Scan for the cell matching the given text and deliver its (X, Y) coordinate at center. 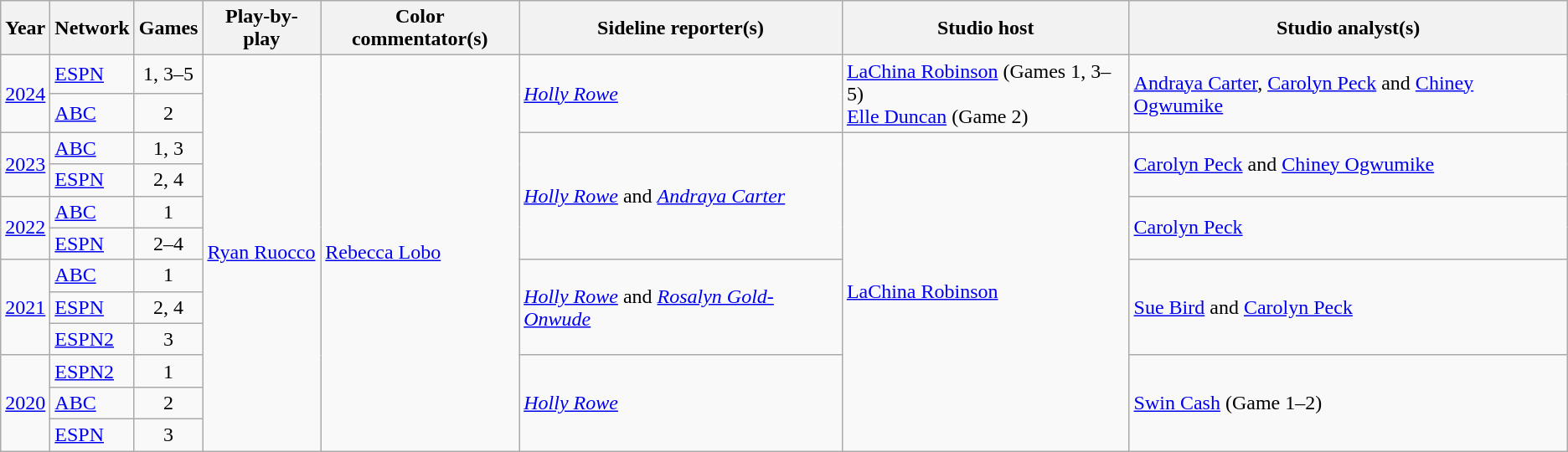
Carolyn Peck and Chiney Ogwumike (1349, 164)
LaChina Robinson (Games 1, 3–5)Elle Duncan (Game 2) (985, 94)
Games (168, 28)
1, 3–5 (168, 74)
Year (25, 28)
Network (92, 28)
Color commentator(s) (420, 28)
Sideline reporter(s) (681, 28)
LaChina Robinson (985, 291)
Studio host (985, 28)
2020 (25, 403)
1, 3 (168, 148)
Andraya Carter, Carolyn Peck and Chiney Ogwumike (1349, 94)
Ryan Ruocco (261, 253)
2021 (25, 307)
Rebecca Lobo (420, 253)
Play-by-play (261, 28)
Swin Cash (Game 1–2) (1349, 403)
2–4 (168, 244)
2022 (25, 228)
Studio analyst(s) (1349, 28)
Holly Rowe and Andraya Carter (681, 196)
Holly Rowe and Rosalyn Gold-Onwude (681, 307)
2023 (25, 164)
Carolyn Peck (1349, 228)
2024 (25, 94)
Sue Bird and Carolyn Peck (1349, 307)
